Return the [X, Y] coordinate for the center point of the cell that contains the specified text.  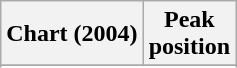
Peakposition [189, 34]
Chart (2004) [72, 34]
